Provide the [X, Y] coordinate of the cell's center where the given text is located.  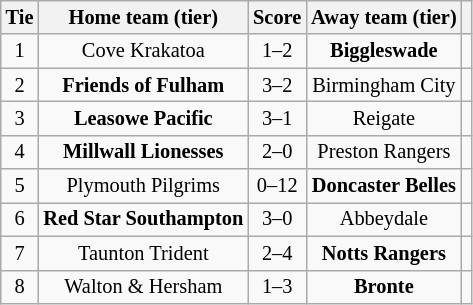
3–0 [277, 219]
Bronte [384, 287]
Score [277, 17]
Taunton Trident [143, 253]
Birmingham City [384, 85]
Friends of Fulham [143, 85]
Doncaster Belles [384, 186]
Plymouth Pilgrims [143, 186]
0–12 [277, 186]
1–3 [277, 287]
Millwall Lionesses [143, 152]
1 [20, 51]
4 [20, 152]
5 [20, 186]
Tie [20, 17]
Walton & Hersham [143, 287]
Preston Rangers [384, 152]
3–1 [277, 118]
3–2 [277, 85]
Abbeydale [384, 219]
Reigate [384, 118]
3 [20, 118]
Biggleswade [384, 51]
2–0 [277, 152]
Leasowe Pacific [143, 118]
8 [20, 287]
Cove Krakatoa [143, 51]
Home team (tier) [143, 17]
Red Star Southampton [143, 219]
2 [20, 85]
Away team (tier) [384, 17]
2–4 [277, 253]
1–2 [277, 51]
Notts Rangers [384, 253]
7 [20, 253]
6 [20, 219]
